Capture the cell that displays the provided text and extract its [x, y] central coordinate. 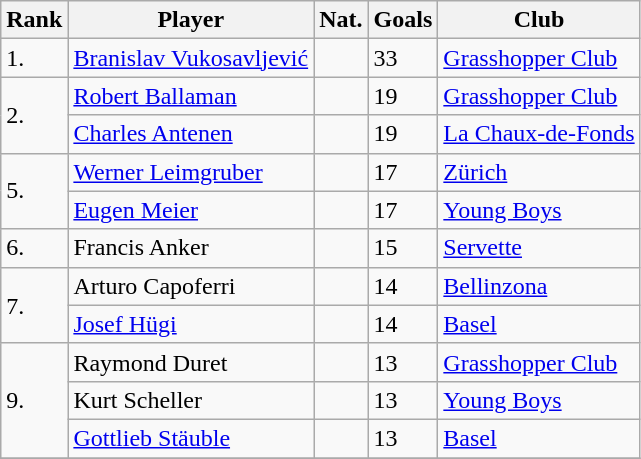
Zürich [539, 172]
7. [34, 305]
2. [34, 115]
Raymond Duret [191, 362]
33 [403, 58]
Rank [34, 20]
Robert Ballaman [191, 96]
9. [34, 400]
Eugen Meier [191, 210]
La Chaux-de-Fonds [539, 134]
Servette [539, 248]
Gottlieb Stäuble [191, 438]
15 [403, 248]
Josef Hügi [191, 324]
Branislav Vukosavljević [191, 58]
Francis Anker [191, 248]
Player [191, 20]
Charles Antenen [191, 134]
Bellinzona [539, 286]
Arturo Capoferri [191, 286]
6. [34, 248]
5. [34, 191]
Nat. [341, 20]
Goals [403, 20]
Werner Leimgruber [191, 172]
Kurt Scheller [191, 400]
1. [34, 58]
Club [539, 20]
